For the text-containing cell, return its midpoint in (x, y) coordinate format. 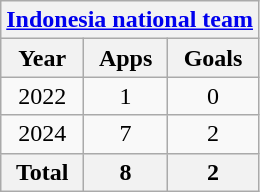
2024 (42, 134)
Goals (214, 58)
Indonesia national team (130, 20)
7 (126, 134)
Total (42, 172)
Apps (126, 58)
8 (126, 172)
Year (42, 58)
0 (214, 96)
2022 (42, 96)
1 (126, 96)
